Find where the given text appears and provide that cell's center as (X, Y) coordinate. 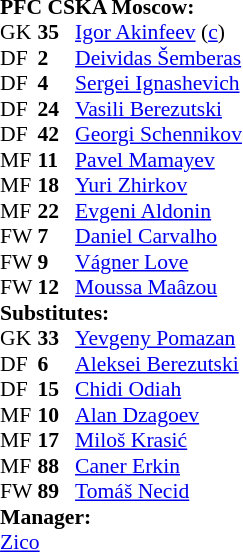
Manager: (121, 517)
33 (57, 339)
Evgeni Aldonin (158, 211)
Alan Dzagoev (158, 415)
Yevgeny Pomazan (158, 339)
24 (57, 109)
Vágner Love (158, 262)
Pavel Mamayev (158, 160)
Chidi Odiah (158, 389)
Miloš Krasić (158, 441)
Deividas Šemberas (158, 58)
Yuri Zhirkov (158, 185)
88 (57, 466)
10 (57, 415)
89 (57, 491)
9 (57, 262)
22 (57, 211)
18 (57, 185)
15 (57, 389)
Sergei Ignashevich (158, 83)
7 (57, 237)
Caner Erkin (158, 466)
4 (57, 83)
17 (57, 441)
12 (57, 287)
Aleksei Berezutski (158, 364)
35 (57, 33)
Tomáš Necid (158, 491)
Moussa Maâzou (158, 287)
Georgi Schennikov (158, 135)
42 (57, 135)
11 (57, 160)
Substitutes: (121, 313)
2 (57, 58)
6 (57, 364)
Vasili Berezutski (158, 109)
Daniel Carvalho (158, 237)
Igor Akinfeev (c) (158, 33)
